Identify which cell holds the provided text, then report its [X, Y] central coordinate. 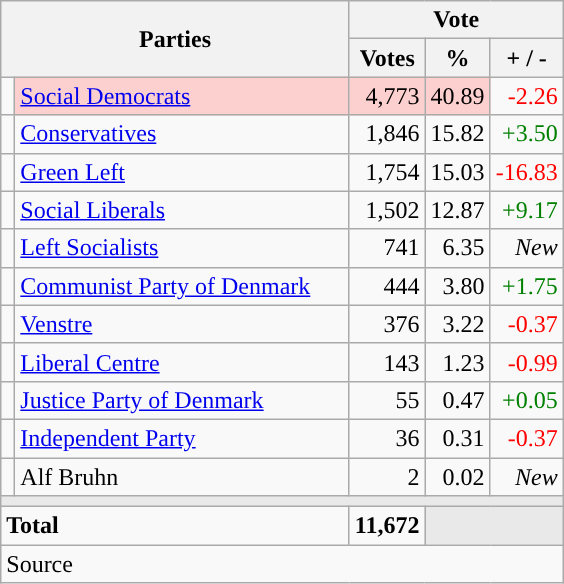
Alf Bruhn [182, 477]
3.22 [458, 324]
Green Left [182, 172]
15.82 [458, 134]
+9.17 [526, 210]
376 [387, 324]
6.35 [458, 248]
-0.99 [526, 362]
Independent Party [182, 438]
143 [387, 362]
Liberal Centre [182, 362]
Social Liberals [182, 210]
-2.26 [526, 96]
Parties [176, 39]
1,502 [387, 210]
55 [387, 400]
Total [176, 526]
Votes [387, 58]
2 [387, 477]
4,773 [387, 96]
+1.75 [526, 286]
40.89 [458, 96]
% [458, 58]
444 [387, 286]
Conservatives [182, 134]
-16.83 [526, 172]
Social Democrats [182, 96]
0.47 [458, 400]
Venstre [182, 324]
11,672 [387, 526]
1.23 [458, 362]
+3.50 [526, 134]
Vote [456, 20]
36 [387, 438]
0.02 [458, 477]
Communist Party of Denmark [182, 286]
1,754 [387, 172]
Left Socialists [182, 248]
Source [282, 564]
12.87 [458, 210]
1,846 [387, 134]
741 [387, 248]
3.80 [458, 286]
+ / - [526, 58]
+0.05 [526, 400]
15.03 [458, 172]
Justice Party of Denmark [182, 400]
0.31 [458, 438]
